Scan for the cell matching the given text and deliver its (x, y) coordinate at center. 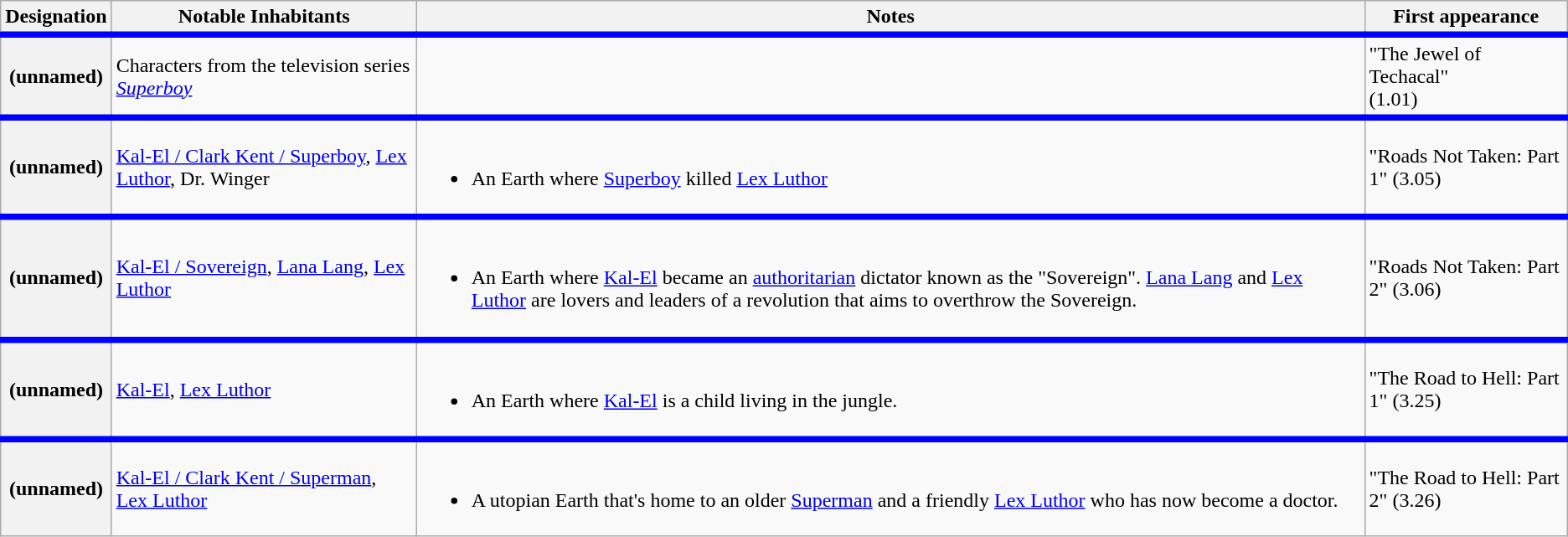
"Roads Not Taken: Part 1" (3.05) (1466, 168)
First appearance (1466, 18)
"The Jewel of Techacal" (1.01) (1466, 76)
An Earth where Superboy killed Lex Luthor (890, 168)
An Earth where Kal-El is a child living in the jungle. (890, 389)
Designation (56, 18)
Kal-El / Sovereign, Lana Lang, Lex Luthor (264, 278)
"The Road to Hell: Part 2" (3.26) (1466, 488)
"Roads Not Taken: Part 2" (3.06) (1466, 278)
Kal-El / Clark Kent / Superboy, Lex Luthor, Dr. Winger (264, 168)
A utopian Earth that's home to an older Superman and a friendly Lex Luthor who has now become a doctor. (890, 488)
Notable Inhabitants (264, 18)
Notes (890, 18)
Kal-El, Lex Luthor (264, 389)
"The Road to Hell: Part 1" (3.25) (1466, 389)
Characters from the television series Superboy (264, 76)
Kal-El / Clark Kent / Superman, Lex Luthor (264, 488)
